From the cell containing the given text, extract its center point as [x, y] coordinate. 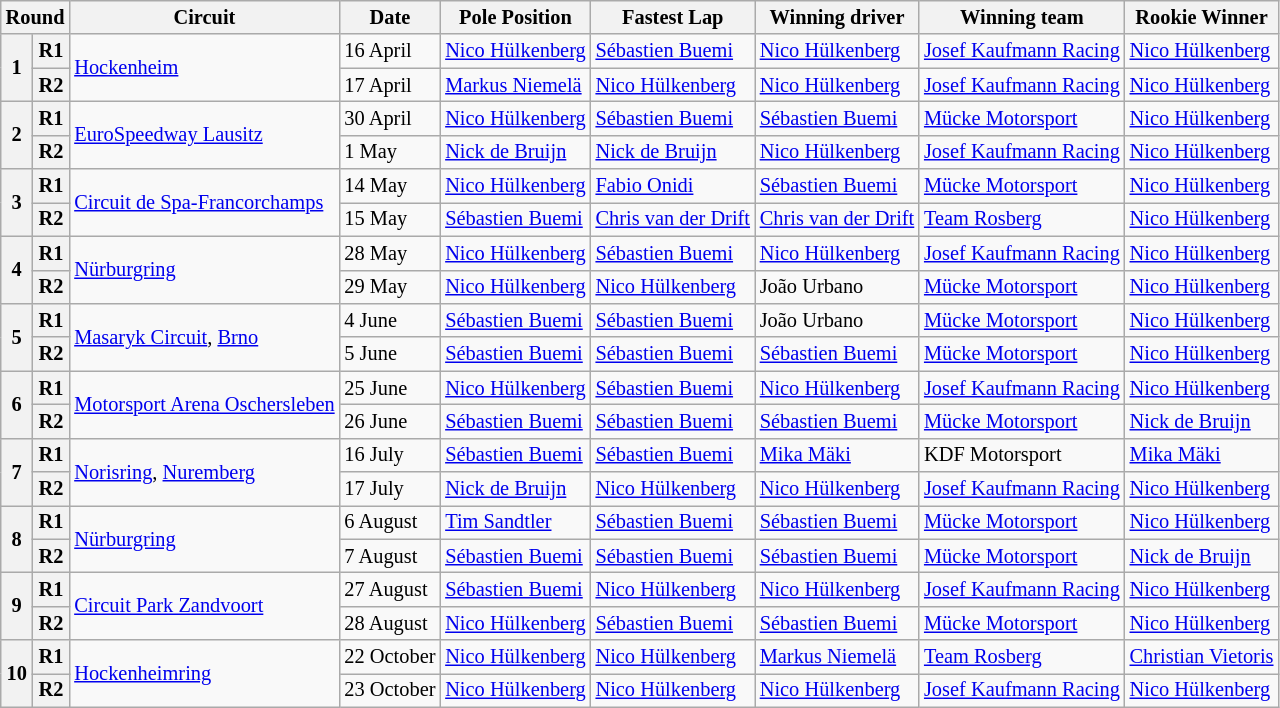
22 October [390, 657]
1 May [390, 152]
Rookie Winner [1202, 17]
Round [36, 17]
EuroSpeedway Lausitz [204, 134]
17 July [390, 489]
7 [17, 472]
9 [17, 606]
Tim Sandtler [515, 522]
3 [17, 202]
4 [17, 270]
Norisring, Nuremberg [204, 472]
4 June [390, 320]
Motorsport Arena Oschersleben [204, 404]
28 May [390, 253]
1 [17, 68]
Circuit de Spa-Francorchamps [204, 202]
25 June [390, 388]
16 July [390, 455]
8 [17, 538]
Winning team [1022, 17]
KDF Motorsport [1022, 455]
5 [17, 336]
23 October [390, 690]
28 August [390, 623]
Pole Position [515, 17]
15 May [390, 219]
Hockenheim [204, 68]
Fastest Lap [673, 17]
7 August [390, 556]
Hockenheimring [204, 674]
Circuit [204, 17]
16 April [390, 51]
30 April [390, 118]
27 August [390, 589]
Masaryk Circuit, Brno [204, 336]
2 [17, 134]
10 [17, 674]
5 June [390, 354]
Circuit Park Zandvoort [204, 606]
Date [390, 17]
14 May [390, 186]
6 [17, 404]
6 August [390, 522]
29 May [390, 287]
Christian Vietoris [1202, 657]
26 June [390, 421]
Winning driver [837, 17]
Fabio Onidi [673, 186]
17 April [390, 85]
